Determine the [x, y] coordinate at the center of the cell enclosing the given text.  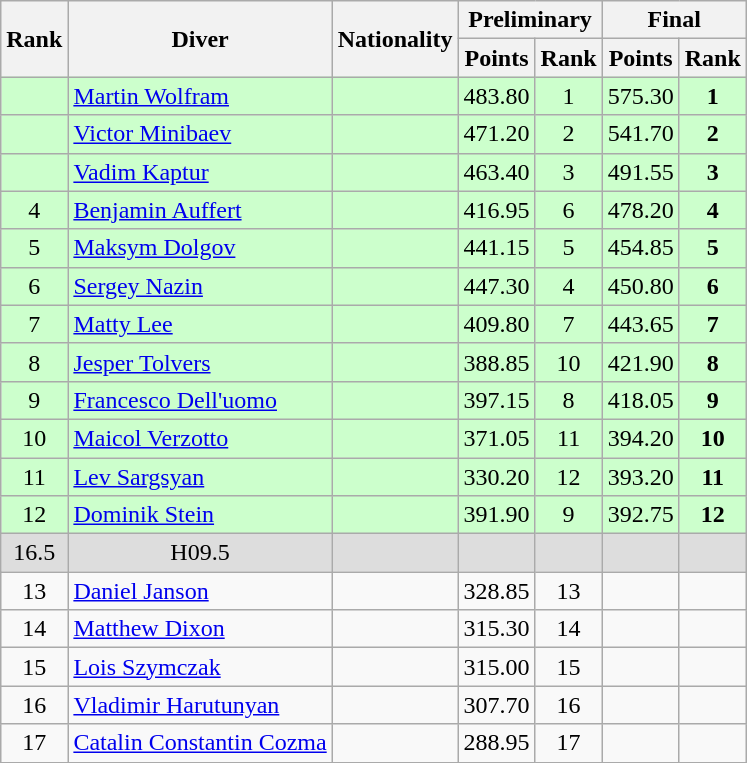
288.95 [496, 743]
Lev Sargsyan [200, 477]
463.40 [496, 172]
471.20 [496, 134]
478.20 [640, 210]
491.55 [640, 172]
397.15 [496, 400]
418.05 [640, 400]
Diver [200, 39]
409.80 [496, 324]
Maicol Verzotto [200, 438]
Dominik Stein [200, 515]
Martin Wolfram [200, 96]
Vadim Kaptur [200, 172]
416.95 [496, 210]
Vladimir Harutunyan [200, 705]
Matthew Dixon [200, 629]
H09.5 [200, 553]
421.90 [640, 362]
391.90 [496, 515]
16.5 [34, 553]
Daniel Janson [200, 591]
328.85 [496, 591]
Preliminary [530, 20]
330.20 [496, 477]
394.20 [640, 438]
315.00 [496, 667]
Final [674, 20]
Victor Minibaev [200, 134]
Catalin Constantin Cozma [200, 743]
447.30 [496, 286]
454.85 [640, 248]
Francesco Dell'uomo [200, 400]
483.80 [496, 96]
388.85 [496, 362]
450.80 [640, 286]
Jesper Tolvers [200, 362]
307.70 [496, 705]
Nationality [395, 39]
Matty Lee [200, 324]
371.05 [496, 438]
575.30 [640, 96]
443.65 [640, 324]
Sergey Nazin [200, 286]
Lois Szymczak [200, 667]
Benjamin Auffert [200, 210]
393.20 [640, 477]
315.30 [496, 629]
541.70 [640, 134]
441.15 [496, 248]
Maksym Dolgov [200, 248]
392.75 [640, 515]
